From the cell containing the given text, extract its center point as [X, Y] coordinate. 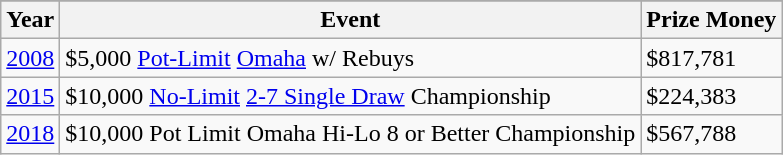
$224,383 [712, 96]
$10,000 No-Limit 2-7 Single Draw Championship [350, 96]
Year [30, 20]
2008 [30, 58]
Event [350, 20]
$567,788 [712, 134]
$10,000 Pot Limit Omaha Hi-Lo 8 or Better Championship [350, 134]
$5,000 Pot-Limit Omaha w/ Rebuys [350, 58]
$817,781 [712, 58]
2018 [30, 134]
Prize Money [712, 20]
2015 [30, 96]
